Pinpoint the cell where the given text exists, returning its (X, Y) midpoint coordinate. 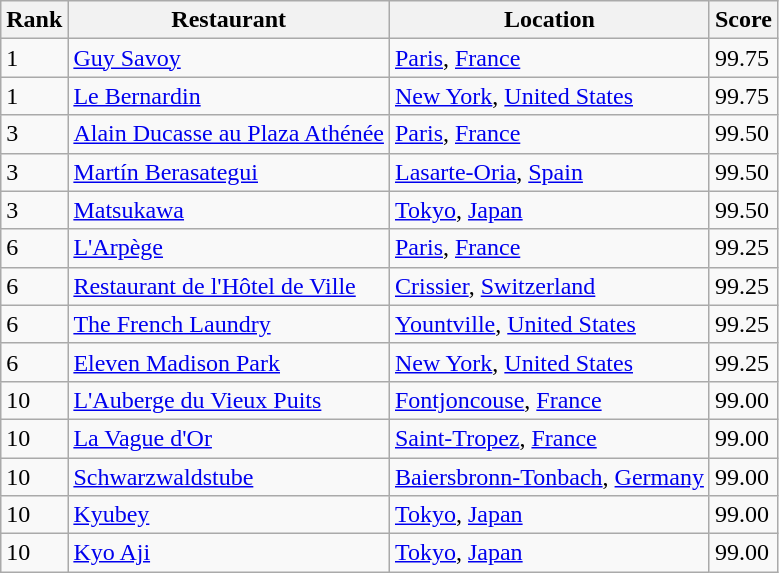
Kyo Aji (229, 553)
L'Arpège (229, 248)
Guy Savoy (229, 58)
Schwarzwaldstube (229, 477)
Alain Ducasse au Plaza Athénée (229, 134)
Location (549, 20)
Lasarte-Oria, Spain (549, 172)
Crissier, Switzerland (549, 286)
Le Bernardin (229, 96)
Yountville, United States (549, 324)
Restaurant (229, 20)
La Vague d'Or (229, 438)
Restaurant de l'Hôtel de Ville (229, 286)
Eleven Madison Park (229, 362)
Matsukawa (229, 210)
Fontjoncouse, France (549, 400)
L'Auberge du Vieux Puits (229, 400)
Saint-Tropez, France (549, 438)
Kyubey (229, 515)
Martín Berasategui (229, 172)
Score (743, 20)
Rank (34, 20)
The French Laundry (229, 324)
Baiersbronn-Tonbach, Germany (549, 477)
